Scan for the cell matching the given text and deliver its [x, y] coordinate at center. 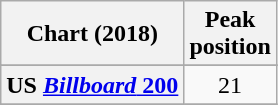
US Billboard 200 [92, 85]
Peakposition [230, 34]
21 [230, 85]
Chart (2018) [92, 34]
